Determine the [X, Y] coordinate at the center of the cell enclosing the given text.  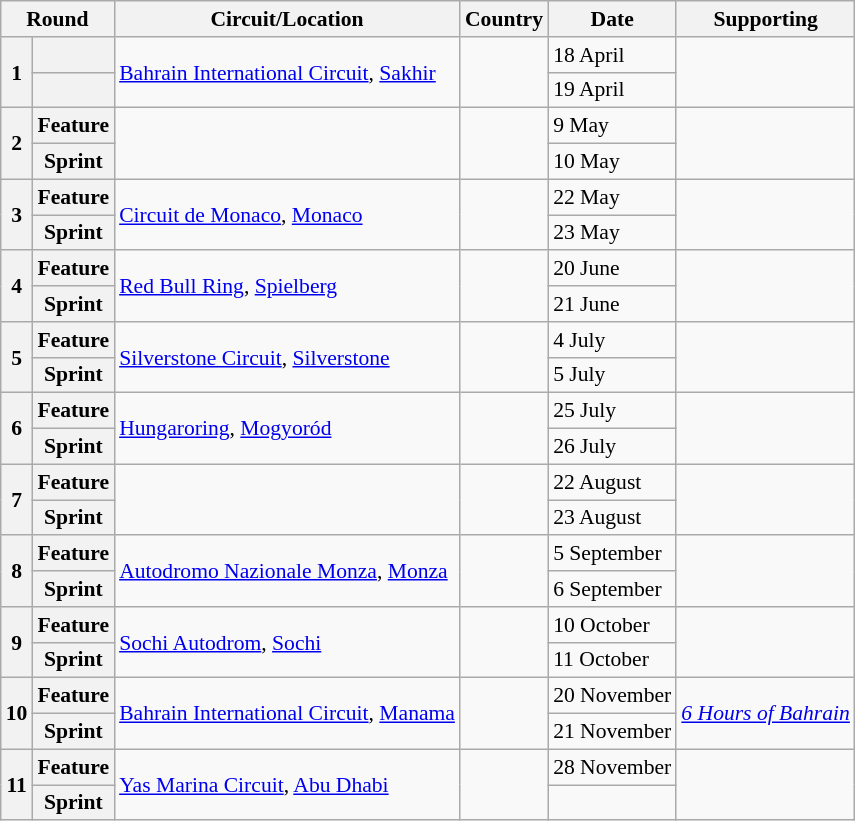
26 July [612, 447]
Hungaroring, Mogyoród [287, 428]
21 November [612, 732]
Circuit/Location [287, 19]
20 November [612, 696]
9 [17, 642]
6 [17, 428]
4 [17, 286]
Country [504, 19]
11 [17, 784]
Autodromo Nazionale Monza, Monza [287, 572]
8 [17, 572]
19 April [612, 90]
5 July [612, 375]
5 [17, 358]
Sochi Autodrom, Sochi [287, 642]
9 May [612, 126]
Silverstone Circuit, Silverstone [287, 358]
10 October [612, 625]
Bahrain International Circuit, Sakhir [287, 72]
10 [17, 714]
4 July [612, 340]
22 August [612, 482]
22 May [612, 197]
1 [17, 72]
Date [612, 19]
23 August [612, 518]
Red Bull Ring, Spielberg [287, 286]
20 June [612, 269]
25 July [612, 411]
Yas Marina Circuit, Abu Dhabi [287, 784]
28 November [612, 767]
Round [58, 19]
Circuit de Monaco, Monaco [287, 214]
21 June [612, 304]
2 [17, 144]
23 May [612, 233]
3 [17, 214]
6 Hours of Bahrain [766, 714]
18 April [612, 55]
5 September [612, 554]
7 [17, 500]
Supporting [766, 19]
Bahrain International Circuit, Manama [287, 714]
6 September [612, 589]
10 May [612, 162]
11 October [612, 660]
